Pinpoint the cell where the given text exists, returning its (x, y) midpoint coordinate. 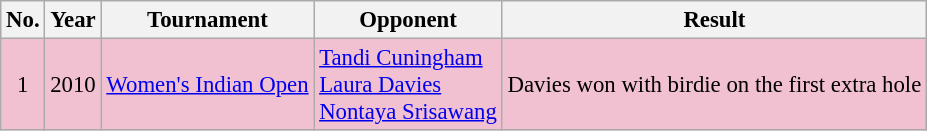
Result (714, 20)
Women's Indian Open (208, 85)
Year (73, 20)
Opponent (408, 20)
Tournament (208, 20)
1 (23, 85)
2010 (73, 85)
Tandi Cuningham Laura Davies Nontaya Srisawang (408, 85)
No. (23, 20)
Davies won with birdie on the first extra hole (714, 85)
